Find where the given text appears and provide that cell's center as [x, y] coordinate. 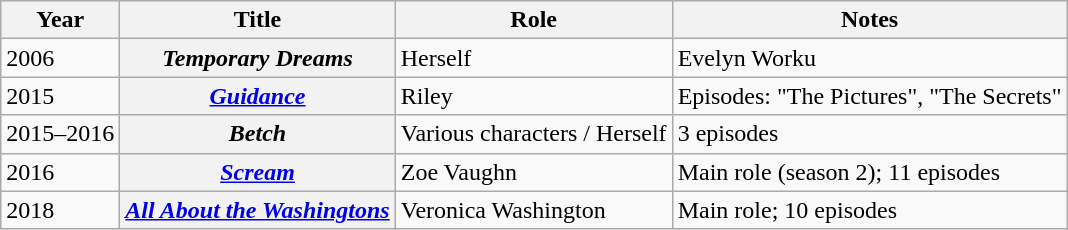
Herself [534, 58]
3 episodes [870, 134]
2015–2016 [60, 134]
All About the Washingtons [258, 210]
Evelyn Worku [870, 58]
Role [534, 20]
Betch [258, 134]
2015 [60, 96]
Riley [534, 96]
Main role; 10 episodes [870, 210]
Main role (season 2); 11 episodes [870, 172]
Veronica Washington [534, 210]
Scream [258, 172]
2006 [60, 58]
2018 [60, 210]
Guidance [258, 96]
Zoe Vaughn [534, 172]
Episodes: "The Pictures", "The Secrets" [870, 96]
Year [60, 20]
Title [258, 20]
Notes [870, 20]
2016 [60, 172]
Temporary Dreams [258, 58]
Various characters / Herself [534, 134]
